From the cell containing the given text, extract its center point as (x, y) coordinate. 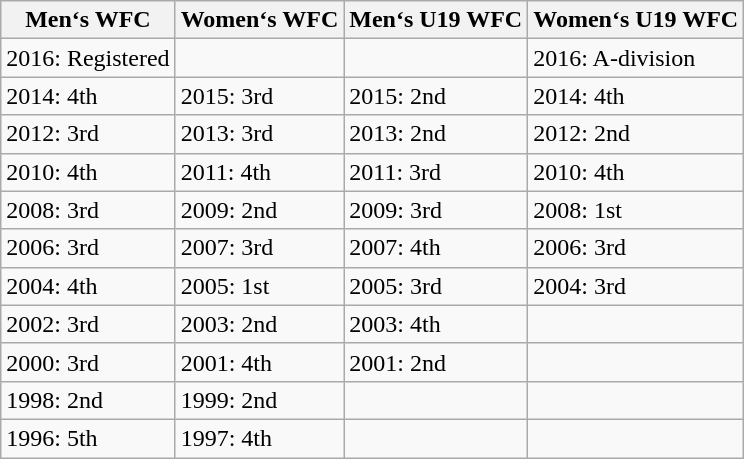
2007: 3rd (260, 248)
2016: Registered (88, 58)
2008: 3rd (88, 210)
Women‘s U19 WFC (636, 20)
2009: 3rd (436, 210)
2009: 2nd (260, 210)
2002: 3rd (88, 324)
2004: 4th (88, 286)
2003: 4th (436, 324)
Women‘s WFC (260, 20)
1999: 2nd (260, 400)
2011: 3rd (436, 172)
2015: 2nd (436, 96)
2012: 2nd (636, 134)
2004: 3rd (636, 286)
2012: 3rd (88, 134)
2000: 3rd (88, 362)
2016: A-division (636, 58)
2001: 2nd (436, 362)
2015: 3rd (260, 96)
2005: 1st (260, 286)
Men‘s WFC (88, 20)
2005: 3rd (436, 286)
2011: 4th (260, 172)
2008: 1st (636, 210)
1996: 5th (88, 438)
1998: 2nd (88, 400)
2013: 3rd (260, 134)
2003: 2nd (260, 324)
2007: 4th (436, 248)
Men‘s U19 WFC (436, 20)
2013: 2nd (436, 134)
1997: 4th (260, 438)
2001: 4th (260, 362)
